Return (X, Y) of the center of cell containing provided text 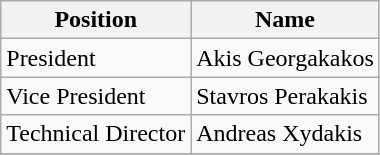
Vice President (96, 96)
Stavros Perakakis (286, 96)
Technical Director (96, 134)
Andreas Xydakis (286, 134)
President (96, 58)
Position (96, 20)
Akis Georgakakos (286, 58)
Name (286, 20)
